Identify which cell holds the provided text, then report its (X, Y) central coordinate. 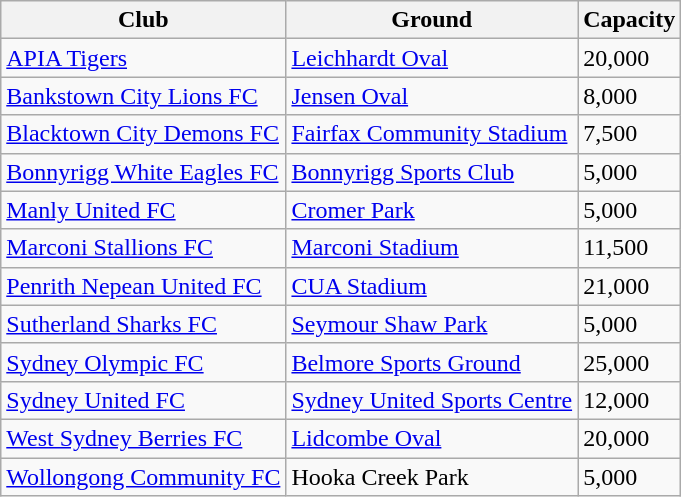
Capacity (630, 20)
Lidcombe Oval (432, 438)
7,500 (630, 134)
West Sydney Berries FC (144, 438)
Sydney United Sports Centre (432, 400)
Blacktown City Demons FC (144, 134)
25,000 (630, 362)
Bankstown City Lions FC (144, 96)
8,000 (630, 96)
11,500 (630, 248)
Fairfax Community Stadium (432, 134)
Seymour Shaw Park (432, 324)
Bonnyrigg Sports Club (432, 172)
CUA Stadium (432, 286)
Ground (432, 20)
Sydney United FC (144, 400)
Marconi Stallions FC (144, 248)
Manly United FC (144, 210)
Penrith Nepean United FC (144, 286)
Sutherland Sharks FC (144, 324)
Bonnyrigg White Eagles FC (144, 172)
Jensen Oval (432, 96)
Sydney Olympic FC (144, 362)
Leichhardt Oval (432, 58)
Club (144, 20)
Belmore Sports Ground (432, 362)
Cromer Park (432, 210)
Hooka Creek Park (432, 477)
Marconi Stadium (432, 248)
21,000 (630, 286)
APIA Tigers (144, 58)
Wollongong Community FC (144, 477)
12,000 (630, 400)
